Provide the (X, Y) coordinate of the cell's center where the given text is located.  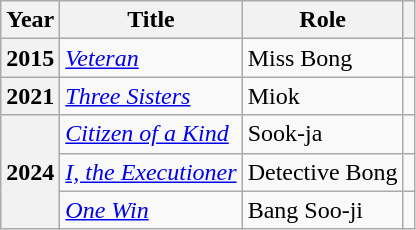
Title (151, 20)
Veteran (151, 58)
Detective Bong (322, 172)
One Win (151, 210)
2015 (30, 58)
Citizen of a Kind (151, 134)
Role (322, 20)
Three Sisters (151, 96)
Year (30, 20)
I, the Executioner (151, 172)
Miok (322, 96)
Bang Soo-ji (322, 210)
2024 (30, 172)
2021 (30, 96)
Sook-ja (322, 134)
Miss Bong (322, 58)
